Detect which cell encompasses the target text, then output its [x, y] center coordinate. 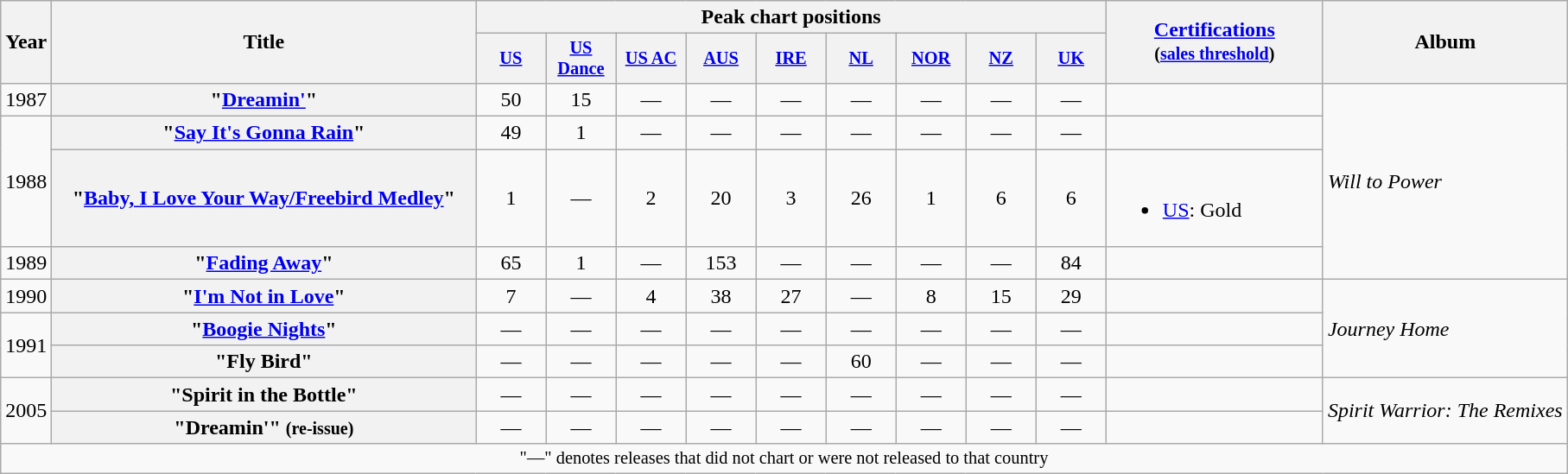
1991 [26, 345]
Will to Power [1444, 181]
50 [511, 99]
20 [721, 199]
IRE [791, 59]
2 [651, 199]
Album [1444, 42]
3 [791, 199]
26 [860, 199]
8 [931, 296]
49 [511, 133]
"Dreamin'" (re-issue) [264, 427]
UK [1071, 59]
65 [511, 263]
Year [26, 42]
Journey Home [1444, 329]
29 [1071, 296]
"Say It's Gonna Rain" [264, 133]
Peak chart positions [791, 17]
"I'm Not in Love" [264, 296]
38 [721, 296]
1990 [26, 296]
1987 [26, 99]
"Fly Bird" [264, 362]
84 [1071, 263]
4 [651, 296]
60 [860, 362]
US AC [651, 59]
"Spirit in the Bottle" [264, 395]
153 [721, 263]
NOR [931, 59]
1989 [26, 263]
Title [264, 42]
NZ [1000, 59]
7 [511, 296]
AUS [721, 59]
Spirit Warrior: The Remixes [1444, 411]
27 [791, 296]
"—" denotes releases that did not chart or were not released to that country [784, 458]
US: Gold [1215, 199]
US Dance [581, 59]
"Dreamin'" [264, 99]
"Baby, I Love Your Way/Freebird Medley" [264, 199]
2005 [26, 411]
"Fading Away" [264, 263]
"Boogie Nights" [264, 329]
US [511, 59]
Certifications(sales threshold) [1215, 42]
NL [860, 59]
1988 [26, 181]
